Search for the cell housing the specified text and yield its [x, y] center coordinate. 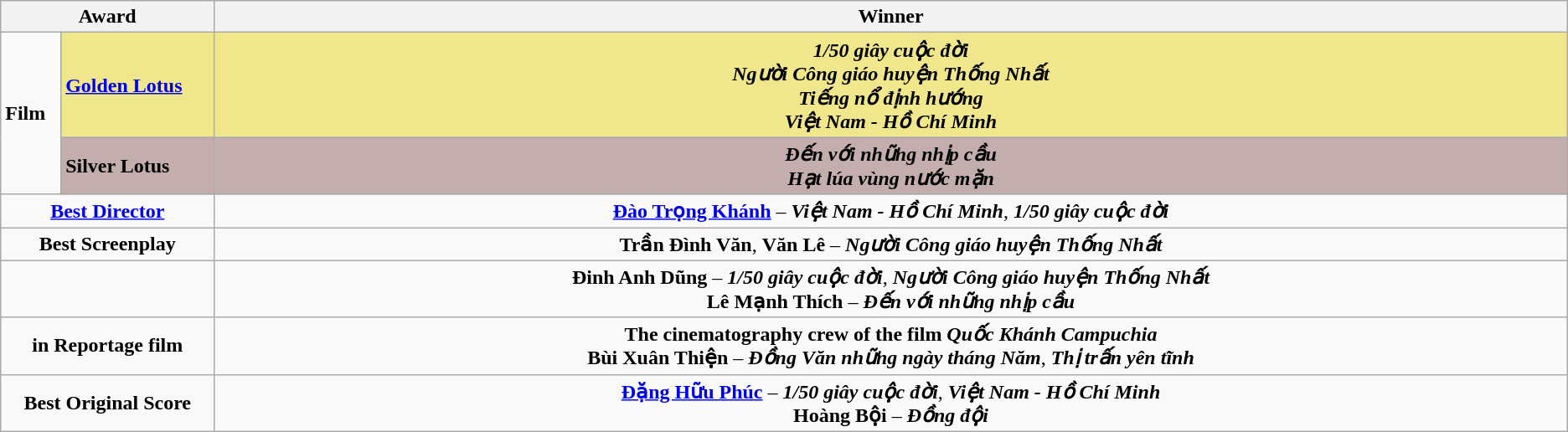
Award [107, 17]
Đào Trọng Khánh – Việt Nam - Hồ Chí Minh, 1/50 giây cuộc đời [891, 211]
Golden Lotus [137, 85]
Đinh Anh Dũng – 1/50 giây cuộc đời, Người Công giáo huyện Thống NhấtLê Mạnh Thích – Đến với những nhịp cầu [891, 289]
1/50 giây cuộc đờiNgười Công giáo huyện Thống NhấtTiếng nổ định hướngViệt Nam - Hồ Chí Minh [891, 85]
Best Director [107, 211]
Đặng Hữu Phúc – 1/50 giây cuộc đời, Việt Nam - Hồ Chí MinhHoàng Bội – Đồng đội [891, 403]
Đến với những nhịp cầuHạt lúa vùng nước mặn [891, 166]
in Reportage film [107, 346]
Best Screenplay [107, 244]
Winner [891, 17]
Film [31, 114]
Silver Lotus [137, 166]
Trần Đình Văn, Văn Lê – Người Công giáo huyện Thống Nhất [891, 244]
The cinematography crew of the film Quốc Khánh CampuchiaBùi Xuân Thiện – Đồng Văn những ngày tháng Năm, Thị trấn yên tĩnh [891, 346]
Best Original Score [107, 403]
